Capture the cell that displays the provided text and extract its (X, Y) central coordinate. 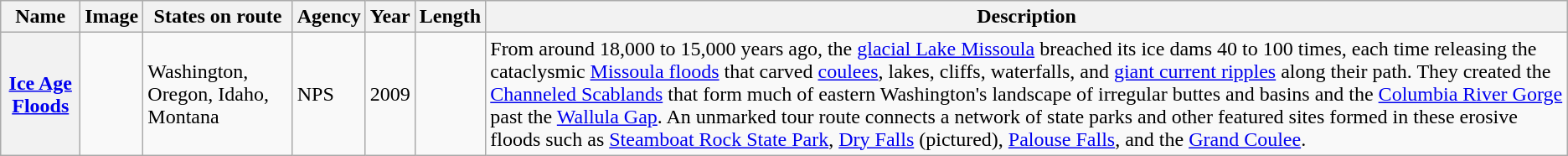
Agency (328, 17)
Description (1027, 17)
Length (450, 17)
States on route (218, 17)
Washington, Oregon, Idaho, Montana (218, 94)
Image (112, 17)
Year (390, 17)
Name (40, 17)
Ice Age Floods (40, 94)
2009 (390, 94)
NPS (328, 94)
